Search for the cell housing the specified text and yield its [x, y] center coordinate. 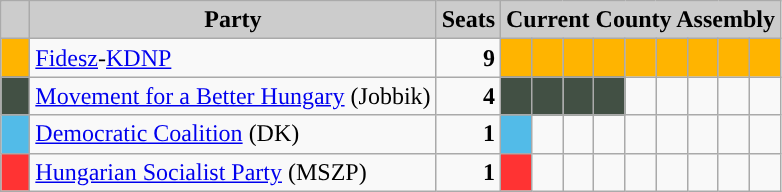
Fidesz-KDNP [233, 58]
Hungarian Socialist Party (MSZP) [233, 172]
Democratic Coalition (DK) [233, 134]
Movement for a Better Hungary (Jobbik) [233, 96]
4 [468, 96]
Seats [468, 20]
Current County Assembly [641, 20]
9 [468, 58]
Party [233, 20]
